Detect which cell encompasses the target text, then output its (x, y) center coordinate. 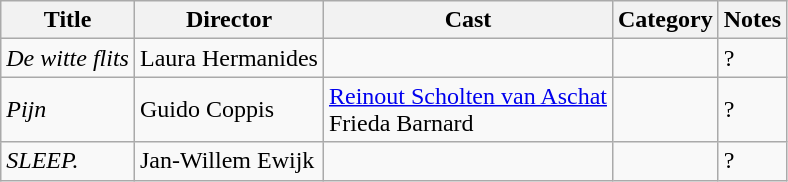
Notes (752, 20)
Reinout Scholten van AschatFrieda Barnard (468, 110)
Guido Coppis (228, 110)
Director (228, 20)
Jan-Willem Ewijk (228, 161)
Title (68, 20)
De witte flits (68, 58)
Pijn (68, 110)
Cast (468, 20)
Category (665, 20)
SLEEP. (68, 161)
Laura Hermanides (228, 58)
